Scan for the cell matching the given text and deliver its [X, Y] coordinate at center. 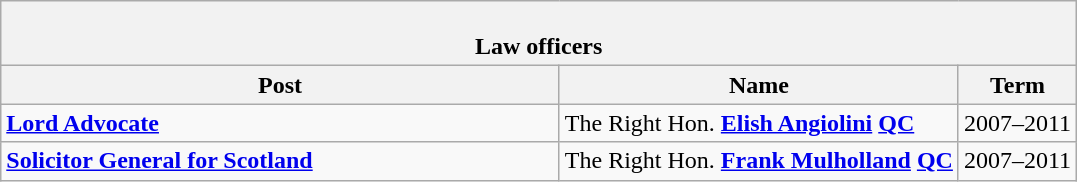
Name [758, 85]
The Right Hon. Elish Angiolini QC [758, 123]
Solicitor General for Scotland [280, 161]
Law officers [539, 34]
Term [1017, 85]
The Right Hon. Frank Mulholland QC [758, 161]
Post [280, 85]
Lord Advocate [280, 123]
